Locate the cell with the specified text and output its [x, y] center coordinate. 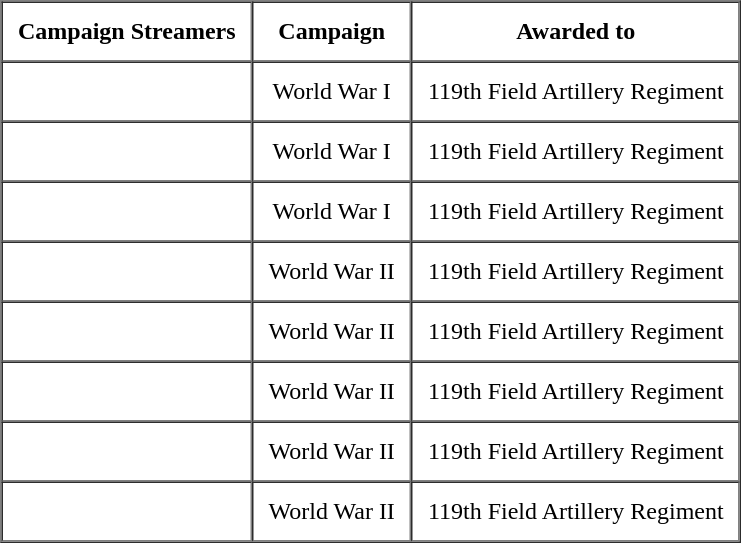
Campaign Streamers [128, 32]
Campaign [332, 32]
Awarded to [576, 32]
